Detect which cell encompasses the target text, then output its (x, y) center coordinate. 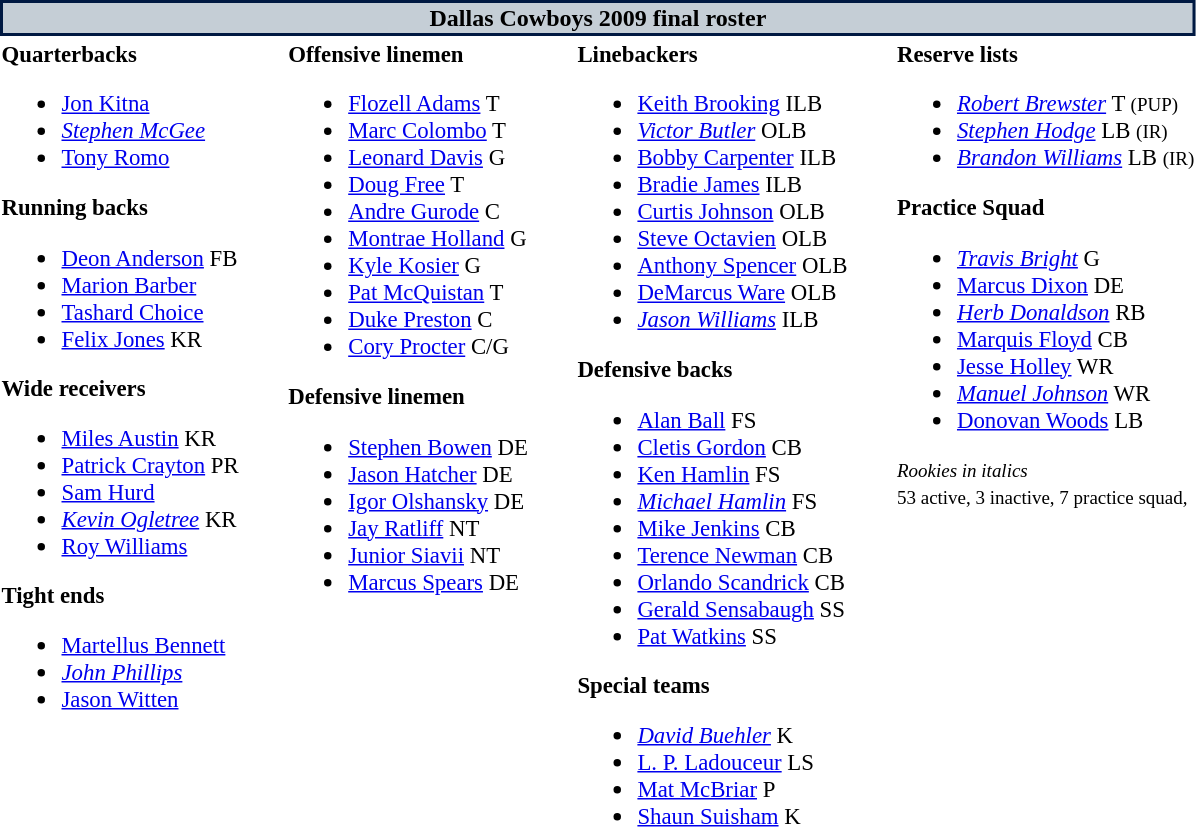
Dallas Cowboys 2009 final roster (598, 18)
